Determine the [X, Y] coordinate at the center of the cell enclosing the given text.  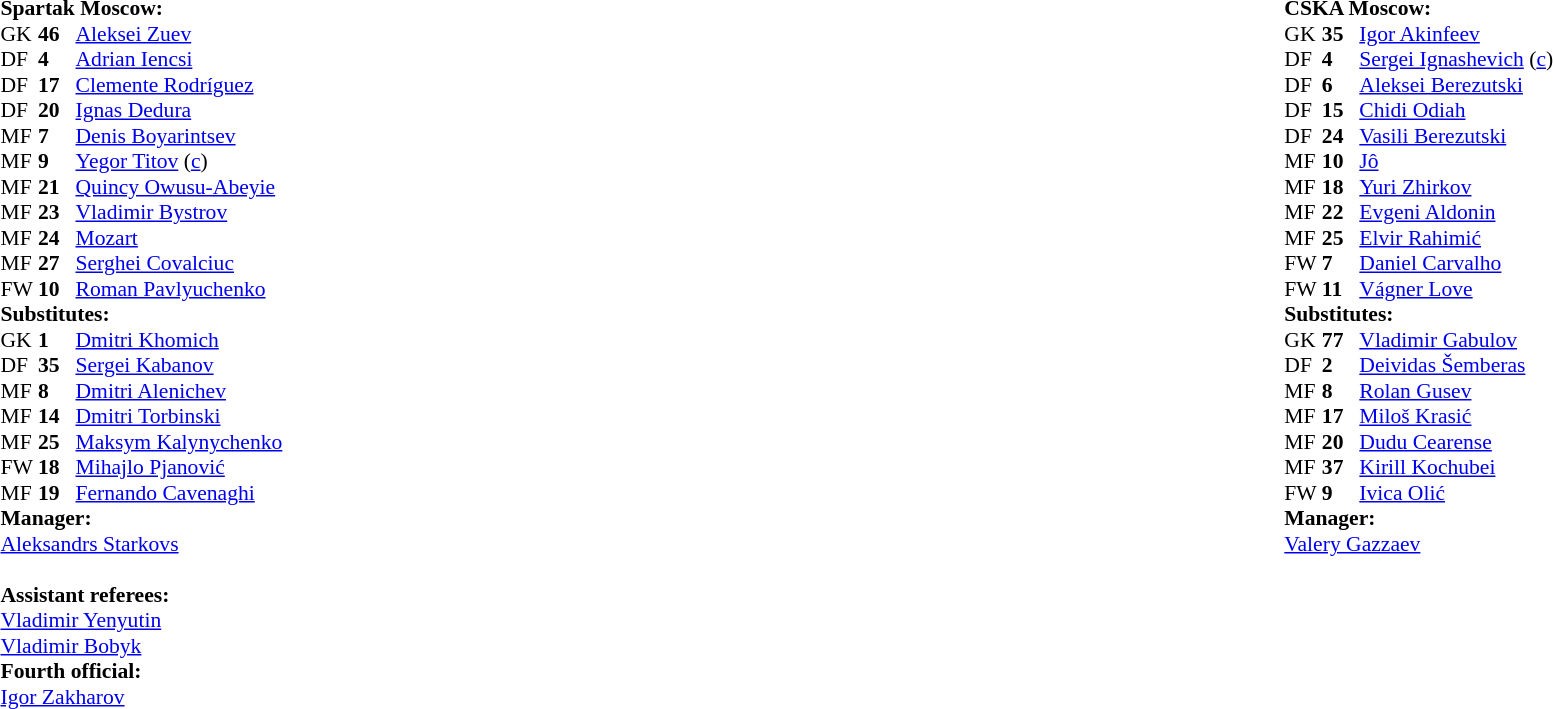
15 [1341, 111]
Vladimir Bystrov [180, 213]
Sergei Ignashevich (c) [1456, 59]
21 [57, 187]
Yuri Zhirkov [1456, 187]
Mozart [180, 238]
Deividas Šemberas [1456, 365]
Kirill Kochubei [1456, 467]
Clemente Rodríguez [180, 85]
Dmitri Alenichev [180, 391]
Ivica Olić [1456, 493]
22 [1341, 213]
Jô [1456, 161]
Adrian Iencsi [180, 59]
Serghei Covalciuc [180, 263]
Aleksei Berezutski [1456, 85]
Maksym Kalynychenko [180, 442]
Vasili Berezutski [1456, 136]
Dmitri Torbinski [180, 417]
Vágner Love [1456, 289]
6 [1341, 85]
Sergei Kabanov [180, 365]
1 [57, 340]
Denis Boyarintsev [180, 136]
14 [57, 417]
77 [1341, 340]
Aleksandrs StarkovsAssistant referees: Vladimir Yenyutin Vladimir Bobyk Fourth official: Igor Zakharov [141, 620]
Yegor Titov (c) [180, 161]
Fernando Cavenaghi [180, 493]
Aleksei Zuev [180, 34]
Dmitri Khomich [180, 340]
2 [1341, 365]
Ignas Dedura [180, 111]
Vladimir Gabulov [1456, 340]
46 [57, 34]
Mihajlo Pjanović [180, 467]
Elvir Rahimić [1456, 238]
Daniel Carvalho [1456, 263]
Igor Akinfeev [1456, 34]
Roman Pavlyuchenko [180, 289]
Quincy Owusu-Abeyie [180, 187]
Miloš Krasić [1456, 417]
Valery Gazzaev [1418, 544]
Evgeni Aldonin [1456, 213]
37 [1341, 467]
11 [1341, 289]
19 [57, 493]
Dudu Cearense [1456, 442]
Chidi Odiah [1456, 111]
23 [57, 213]
27 [57, 263]
Rolan Gusev [1456, 391]
